Search for the cell housing the specified text and yield its [X, Y] center coordinate. 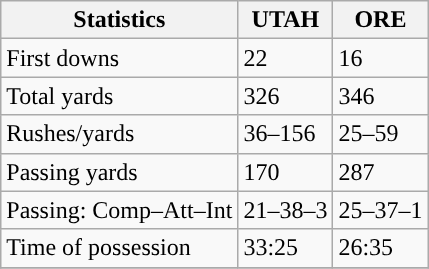
346 [380, 96]
Passing: Comp–Att–Int [120, 210]
26:35 [380, 248]
Time of possession [120, 248]
Rushes/yards [120, 134]
16 [380, 58]
UTAH [286, 20]
326 [286, 96]
Total yards [120, 96]
25–37–1 [380, 210]
287 [380, 172]
21–38–3 [286, 210]
Passing yards [120, 172]
170 [286, 172]
Statistics [120, 20]
36–156 [286, 134]
33:25 [286, 248]
ORE [380, 20]
First downs [120, 58]
22 [286, 58]
25–59 [380, 134]
